Return (x, y) of the center of cell containing provided text 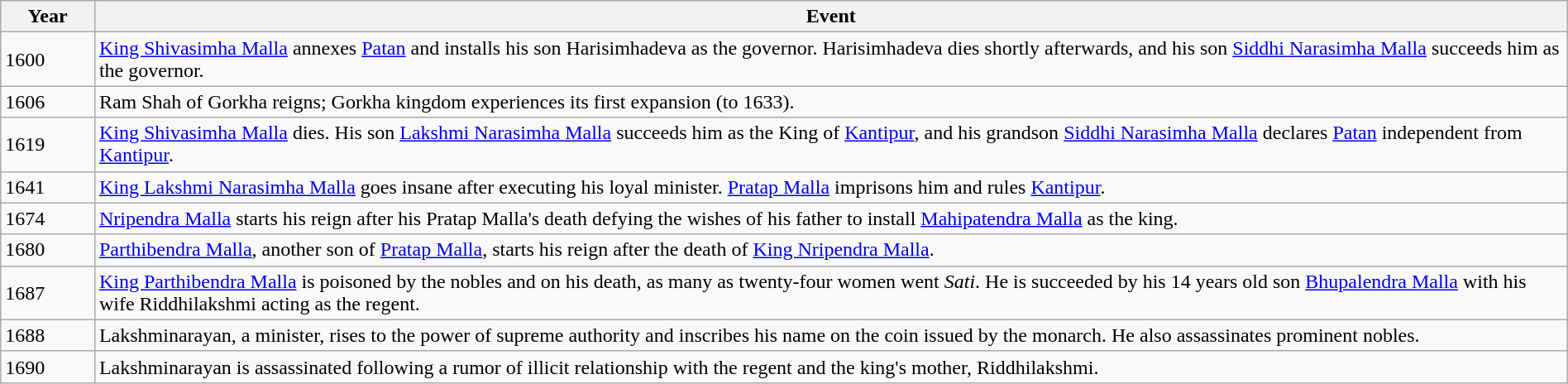
1600 (48, 60)
1680 (48, 250)
1619 (48, 144)
1641 (48, 187)
Year (48, 17)
Nripendra Malla starts his reign after his Pratap Malla's death defying the wishes of his father to install Mahipatendra Malla as the king. (830, 218)
Lakshminarayan is assassinated following a rumor of illicit relationship with the regent and the king's mother, Riddhilakshmi. (830, 367)
1674 (48, 218)
King Lakshmi Narasimha Malla goes insane after executing his loyal minister. Pratap Malla imprisons him and rules Kantipur. (830, 187)
Ram Shah of Gorkha reigns; Gorkha kingdom experiences its first expansion (to 1633). (830, 102)
1687 (48, 293)
Parthibendra Malla, another son of Pratap Malla, starts his reign after the death of King Nripendra Malla. (830, 250)
1606 (48, 102)
1690 (48, 367)
1688 (48, 335)
Event (830, 17)
